Capture the cell that displays the provided text and extract its [X, Y] central coordinate. 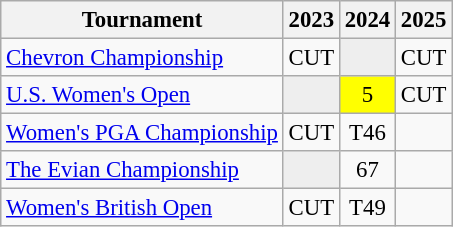
The Evian Championship [142, 170]
2025 [424, 20]
Chevron Championship [142, 58]
Tournament [142, 20]
U.S. Women's Open [142, 95]
T46 [367, 133]
5 [367, 95]
Women's PGA Championship [142, 133]
67 [367, 170]
T49 [367, 208]
Women's British Open [142, 208]
2023 [311, 20]
2024 [367, 20]
